Capture the cell that displays the provided text and extract its [x, y] central coordinate. 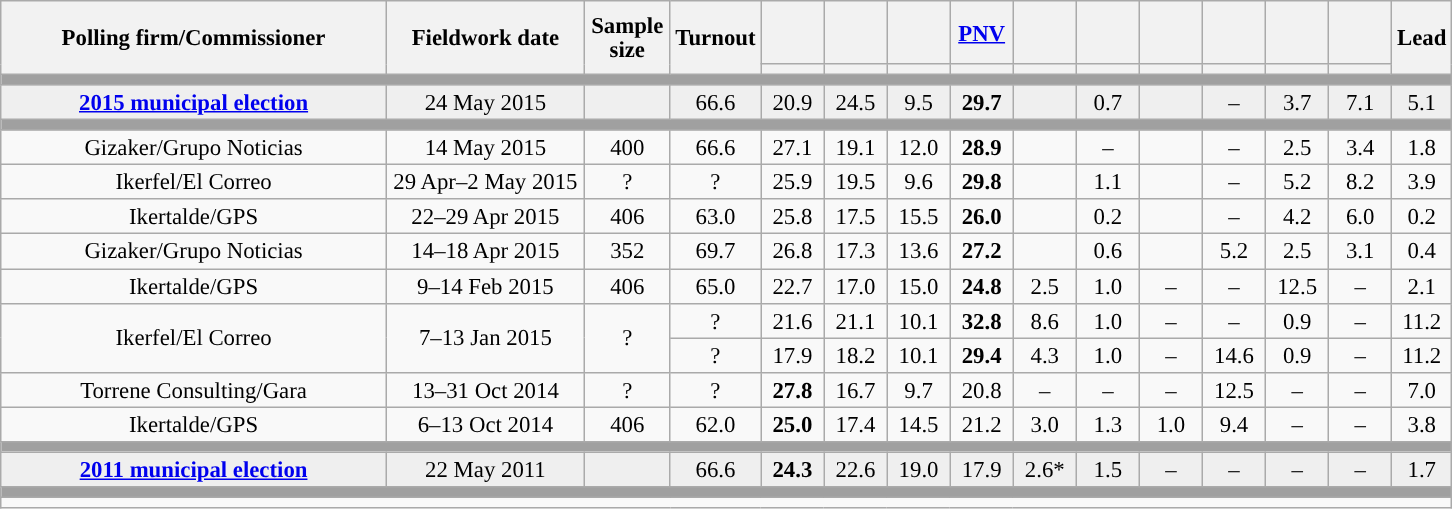
9.6 [918, 182]
12.0 [918, 148]
1.5 [1108, 470]
17.0 [856, 286]
14 May 2015 [485, 148]
2011 municipal election [194, 470]
21.2 [982, 424]
22.7 [792, 286]
4.2 [1298, 218]
Sample size [627, 38]
62.0 [716, 424]
3.0 [1044, 424]
3.1 [1360, 252]
19.5 [856, 182]
19.1 [856, 148]
400 [627, 148]
1.8 [1422, 148]
0.6 [1108, 252]
6–13 Oct 2014 [485, 424]
Lead [1422, 38]
20.8 [982, 390]
352 [627, 252]
8.6 [1044, 320]
29.4 [982, 356]
7–13 Jan 2015 [485, 338]
0.7 [1108, 102]
PNV [982, 32]
17.4 [856, 424]
Torrene Consulting/Gara [194, 390]
25.8 [792, 218]
24.8 [982, 286]
24 May 2015 [485, 102]
3.4 [1360, 148]
32.8 [982, 320]
3.9 [1422, 182]
24.5 [856, 102]
17.3 [856, 252]
9–14 Feb 2015 [485, 286]
25.9 [792, 182]
26.8 [792, 252]
27.8 [792, 390]
9.4 [1234, 424]
0.4 [1422, 252]
15.5 [918, 218]
21.1 [856, 320]
18.2 [856, 356]
14.5 [918, 424]
24.3 [792, 470]
27.1 [792, 148]
29.8 [982, 182]
28.9 [982, 148]
13.6 [918, 252]
1.3 [1108, 424]
2.6* [1044, 470]
Turnout [716, 38]
69.7 [716, 252]
15.0 [918, 286]
63.0 [716, 218]
1.1 [1108, 182]
1.7 [1422, 470]
22 May 2011 [485, 470]
3.8 [1422, 424]
22–29 Apr 2015 [485, 218]
9.5 [918, 102]
65.0 [716, 286]
5.1 [1422, 102]
29.7 [982, 102]
16.7 [856, 390]
19.0 [918, 470]
7.1 [1360, 102]
27.2 [982, 252]
21.6 [792, 320]
Fieldwork date [485, 38]
8.2 [1360, 182]
6.0 [1360, 218]
13–31 Oct 2014 [485, 390]
Polling firm/Commissioner [194, 38]
2015 municipal election [194, 102]
2.1 [1422, 286]
14–18 Apr 2015 [485, 252]
3.7 [1298, 102]
25.0 [792, 424]
26.0 [982, 218]
7.0 [1422, 390]
9.7 [918, 390]
4.3 [1044, 356]
20.9 [792, 102]
22.6 [856, 470]
14.6 [1234, 356]
17.5 [856, 218]
29 Apr–2 May 2015 [485, 182]
